From the cell containing the given text, extract its center point as [x, y] coordinate. 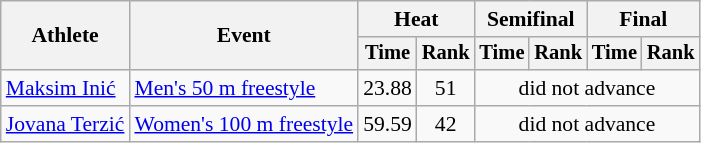
59.59 [388, 124]
Heat [416, 19]
Women's 100 m freestyle [244, 124]
Men's 50 m freestyle [244, 88]
Semifinal [530, 19]
42 [446, 124]
Maksim Inić [66, 88]
Jovana Terzić [66, 124]
23.88 [388, 88]
Athlete [66, 36]
Final [643, 19]
Event [244, 36]
51 [446, 88]
